Output the [x, y] coordinate of the center of the cell containing the given text.  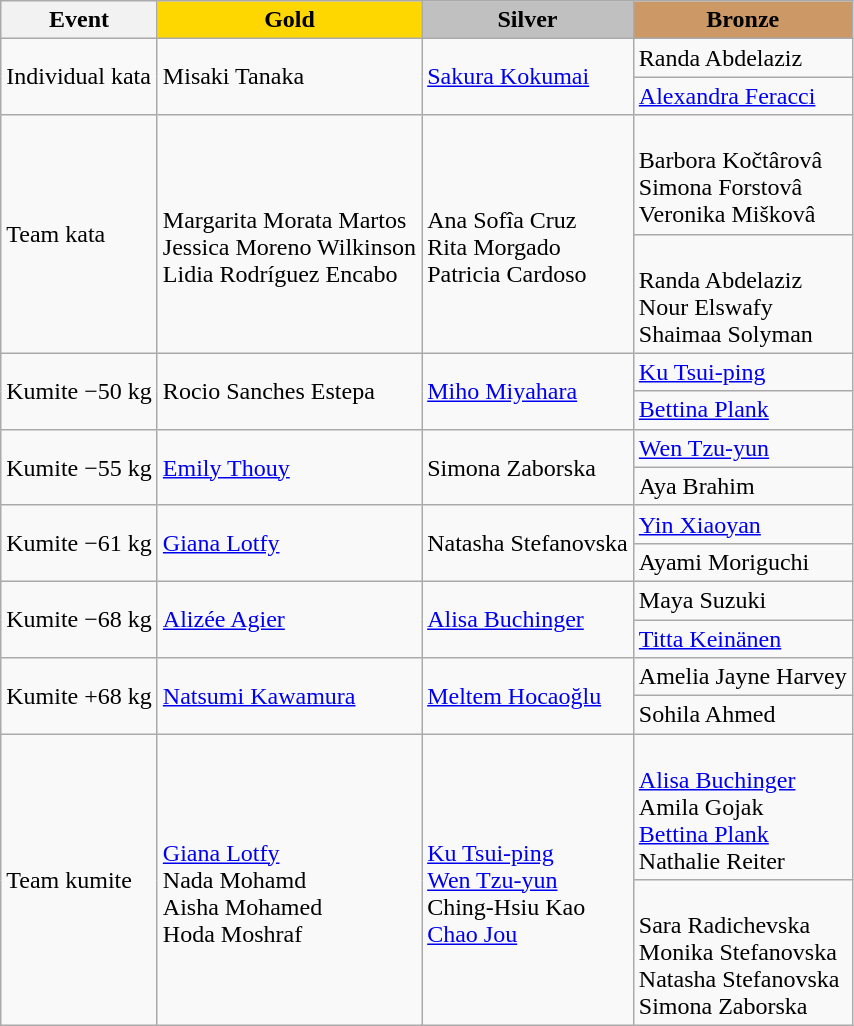
Yin Xiaoyan [742, 524]
Bronze [742, 20]
Kumite −61 kg [80, 543]
Team kata [80, 234]
Sohila Ahmed [742, 715]
Bettina Plank [742, 410]
Margarita Morata MartosJessica Moreno WilkinsonLidia Rodríguez Encabo [289, 234]
Ayami Moriguchi [742, 562]
Maya Suzuki [742, 600]
Barbora KočtârovâSimona ForstovâVeronika Miškovâ [742, 174]
Natasha Stefanovska [528, 543]
Alizée Agier [289, 619]
Natsumi Kawamura [289, 696]
Sakura Kokumai [528, 77]
Giana LotfyNada MohamdAisha MohamedHoda Moshraf [289, 880]
Titta Keinänen [742, 639]
Alexandra Feracci [742, 96]
Miho Miyahara [528, 391]
Meltem Hocaoğlu [528, 696]
Simona Zaborska [528, 467]
Kumite −50 kg [80, 391]
Gold [289, 20]
Alisa Buchinger [528, 619]
Ku Tsui-ping [742, 372]
Aya Brahim [742, 486]
Randa AbdelazizNour ElswafyShaimaa Solyman [742, 294]
Individual kata [80, 77]
Kumite −68 kg [80, 619]
Sara RadichevskaMonika StefanovskaNatasha StefanovskaSimona Zaborska [742, 953]
Emily Thouy [289, 467]
Giana Lotfy [289, 543]
Kumite +68 kg [80, 696]
Misaki Tanaka [289, 77]
Randa Abdelaziz [742, 58]
Ana Sofîa CruzRita MorgadoPatricia Cardoso [528, 234]
Team kumite [80, 880]
Silver [528, 20]
Wen Tzu-yun [742, 448]
Kumite −55 kg [80, 467]
Alisa BuchingerAmila GojakBettina PlankNathalie Reiter [742, 807]
Ku Tsui-pingWen Tzu-yunChing-Hsiu KaoChao Jou [528, 880]
Event [80, 20]
Amelia Jayne Harvey [742, 677]
Rocio Sanches Estepa [289, 391]
